Scan for the cell matching the given text and deliver its [X, Y] coordinate at center. 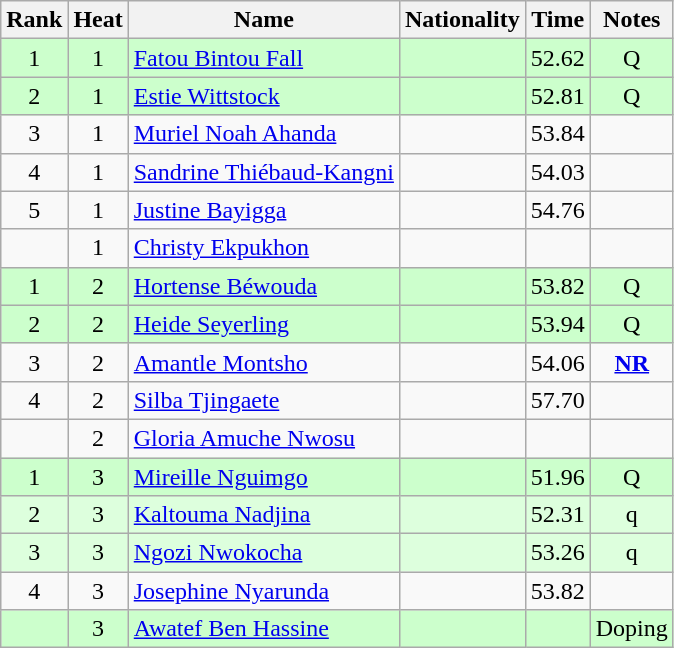
Amantle Montsho [264, 362]
Notes [632, 20]
52.62 [558, 58]
Nationality [462, 20]
Rank [34, 20]
53.26 [558, 553]
Name [264, 20]
52.31 [558, 515]
53.84 [558, 134]
54.06 [558, 362]
Heat [98, 20]
Fatou Bintou Fall [264, 58]
Heide Seyerling [264, 324]
Christy Ekpukhon [264, 248]
54.03 [558, 172]
Time [558, 20]
Awatef Ben Hassine [264, 629]
Silba Tjingaete [264, 400]
Muriel Noah Ahanda [264, 134]
Gloria Amuche Nwosu [264, 438]
52.81 [558, 96]
5 [34, 210]
57.70 [558, 400]
54.76 [558, 210]
Hortense Béwouda [264, 286]
Kaltouma Nadjina [264, 515]
Doping [632, 629]
NR [632, 362]
Josephine Nyarunda [264, 591]
Mireille Nguimgo [264, 477]
51.96 [558, 477]
53.94 [558, 324]
Estie Wittstock [264, 96]
Ngozi Nwokocha [264, 553]
Justine Bayigga [264, 210]
Sandrine Thiébaud-Kangni [264, 172]
